From the cell containing the given text, extract its center point as [X, Y] coordinate. 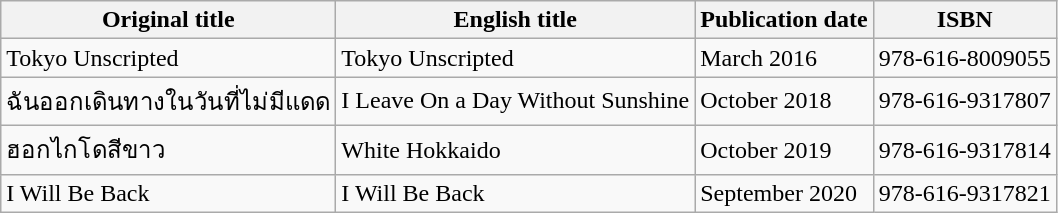
White Hokkaido [516, 150]
Original title [168, 20]
Publication date [784, 20]
English title [516, 20]
978-616-9317821 [964, 193]
ISBN [964, 20]
October 2019 [784, 150]
978-616-9317807 [964, 102]
978-616-8009055 [964, 58]
978-616-9317814 [964, 150]
ฮอกไกโดสีขาว [168, 150]
September 2020 [784, 193]
ฉันออกเดินทางในวันที่ไม่มีแดด [168, 102]
March 2016 [784, 58]
I Leave On a Day Without Sunshine [516, 102]
October 2018 [784, 102]
